Identify which cell holds the provided text, then report its [x, y] central coordinate. 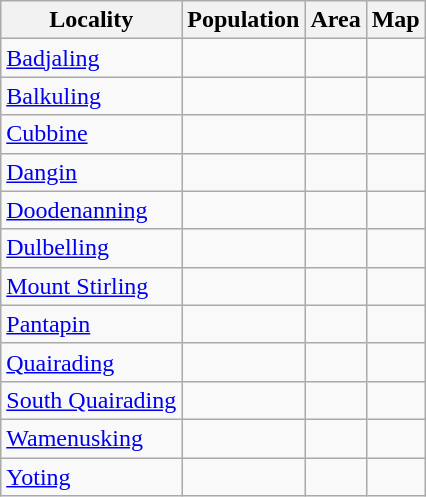
Wamenusking [92, 438]
Population [244, 20]
Dulbelling [92, 248]
Dangin [92, 172]
Area [336, 20]
Mount Stirling [92, 286]
South Quairading [92, 400]
Cubbine [92, 134]
Locality [92, 20]
Pantapin [92, 324]
Quairading [92, 362]
Doodenanning [92, 210]
Map [396, 20]
Badjaling [92, 58]
Yoting [92, 477]
Balkuling [92, 96]
